Identify which cell holds the provided text, then report its (X, Y) central coordinate. 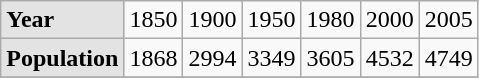
2000 (390, 20)
3605 (330, 58)
Population (62, 58)
1980 (330, 20)
1868 (154, 58)
4749 (448, 58)
1950 (272, 20)
1900 (212, 20)
1850 (154, 20)
2994 (212, 58)
Year (62, 20)
4532 (390, 58)
2005 (448, 20)
3349 (272, 58)
